Return the (X, Y) coordinate for the center point of the cell that contains the specified text.  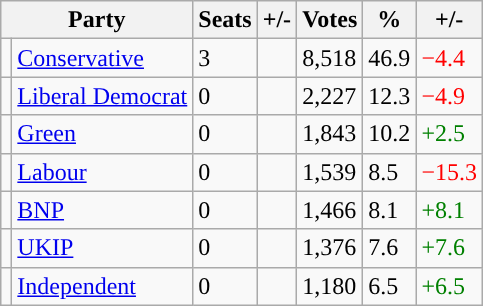
+8.1 (450, 210)
1,180 (330, 286)
Green (102, 134)
Party (97, 20)
46.9 (390, 58)
Labour (102, 172)
Votes (330, 20)
+7.6 (450, 248)
% (390, 20)
6.5 (390, 286)
8.5 (390, 172)
UKIP (102, 248)
Independent (102, 286)
BNP (102, 210)
1,539 (330, 172)
1,843 (330, 134)
Seats (225, 20)
Conservative (102, 58)
Liberal Democrat (102, 96)
8.1 (390, 210)
+6.5 (450, 286)
+2.5 (450, 134)
1,466 (330, 210)
10.2 (390, 134)
−4.9 (450, 96)
1,376 (330, 248)
8,518 (330, 58)
−4.4 (450, 58)
2,227 (330, 96)
−15.3 (450, 172)
3 (225, 58)
12.3 (390, 96)
7.6 (390, 248)
